Determine the [X, Y] coordinate at the center of the cell enclosing the given text.  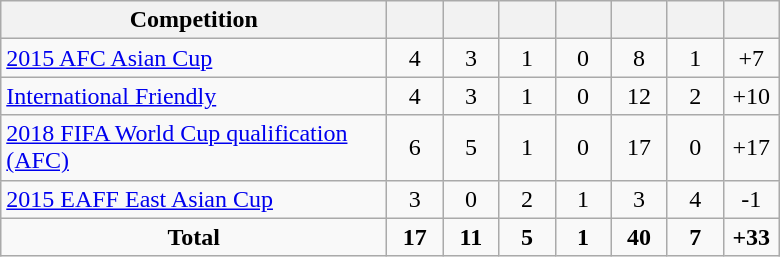
Competition [194, 20]
Total [194, 237]
+7 [751, 58]
-1 [751, 199]
2015 AFC Asian Cup [194, 58]
2018 FIFA World Cup qualification (AFC) [194, 148]
7 [695, 237]
International Friendly [194, 96]
+17 [751, 148]
11 [471, 237]
6 [415, 148]
2015 EAFF East Asian Cup [194, 199]
+33 [751, 237]
+10 [751, 96]
12 [639, 96]
40 [639, 237]
8 [639, 58]
